For the text-containing cell, return its midpoint in [X, Y] coordinate format. 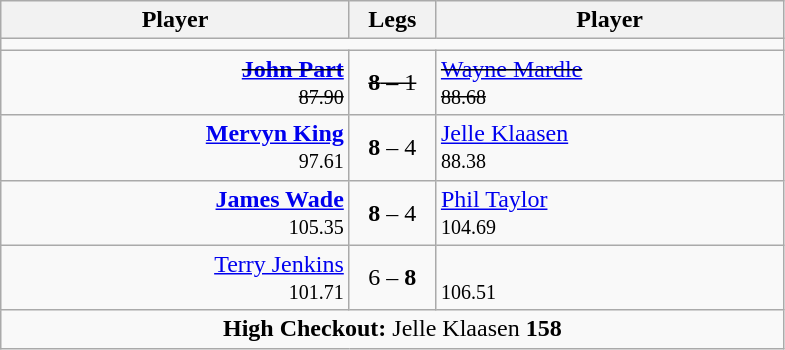
Terry Jenkins 101.71 [176, 278]
8 – 1 [392, 82]
Phil Taylor 104.69 [610, 212]
Wayne Mardle 88.68 [610, 82]
Mervyn King 97.61 [176, 148]
Legs [392, 20]
James Wade 105.35 [176, 212]
Jelle Klaasen 88.38 [610, 148]
John Part 87.90 [176, 82]
106.51 [610, 278]
6 – 8 [392, 278]
High Checkout: Jelle Klaasen 158 [392, 329]
